Determine the (x, y) coordinate at the center of the cell enclosing the given text.  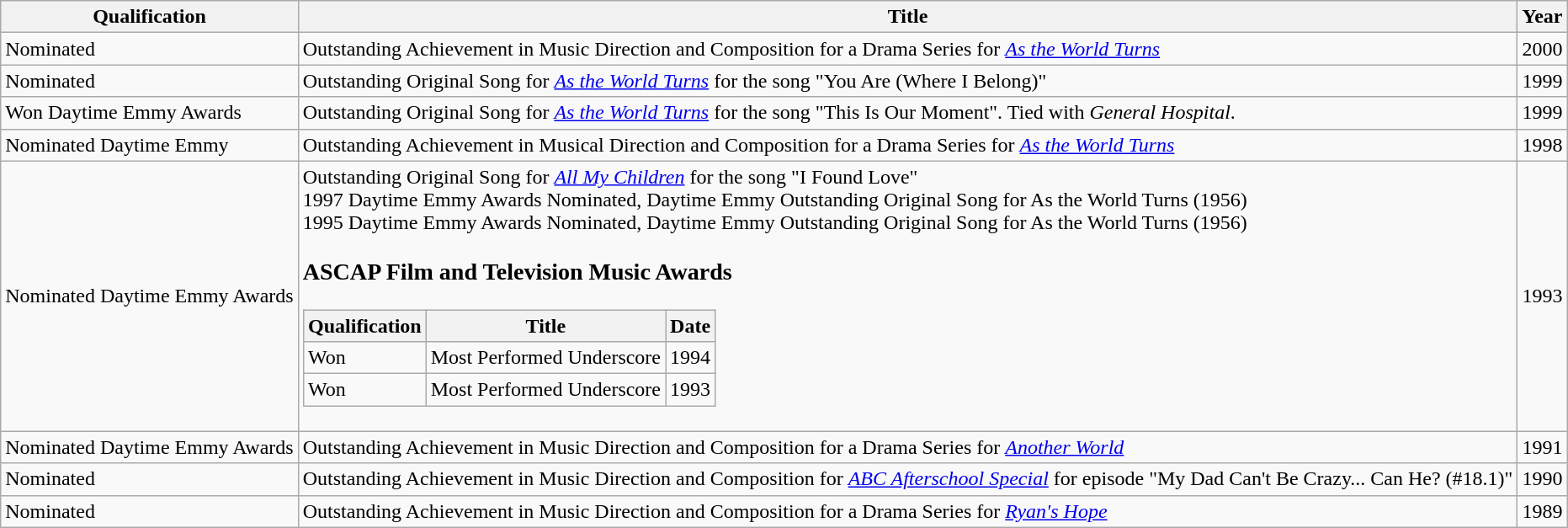
1994 (690, 358)
Won Daytime Emmy Awards (150, 113)
Outstanding Original Song for As the World Turns for the song "You Are (Where I Belong)" (907, 81)
Outstanding Achievement in Musical Direction and Composition for a Drama Series for As the World Turns (907, 145)
Nominated Daytime Emmy (150, 145)
Date (690, 326)
Year (1542, 17)
Outstanding Achievement in Music Direction and Composition for a Drama Series for As the World Turns (907, 49)
1990 (1542, 479)
Outstanding Original Song for As the World Turns for the song "This Is Our Moment". Tied with General Hospital. (907, 113)
1998 (1542, 145)
Outstanding Achievement in Music Direction and Composition for a Drama Series for Another World (907, 447)
1989 (1542, 511)
Outstanding Achievement in Music Direction and Composition for ABC Afterschool Special for episode "My Dad Can't Be Crazy... Can He? (#18.1)" (907, 479)
1991 (1542, 447)
Outstanding Achievement in Music Direction and Composition for a Drama Series for Ryan's Hope (907, 511)
2000 (1542, 49)
